For the text-containing cell, return its midpoint in [x, y] coordinate format. 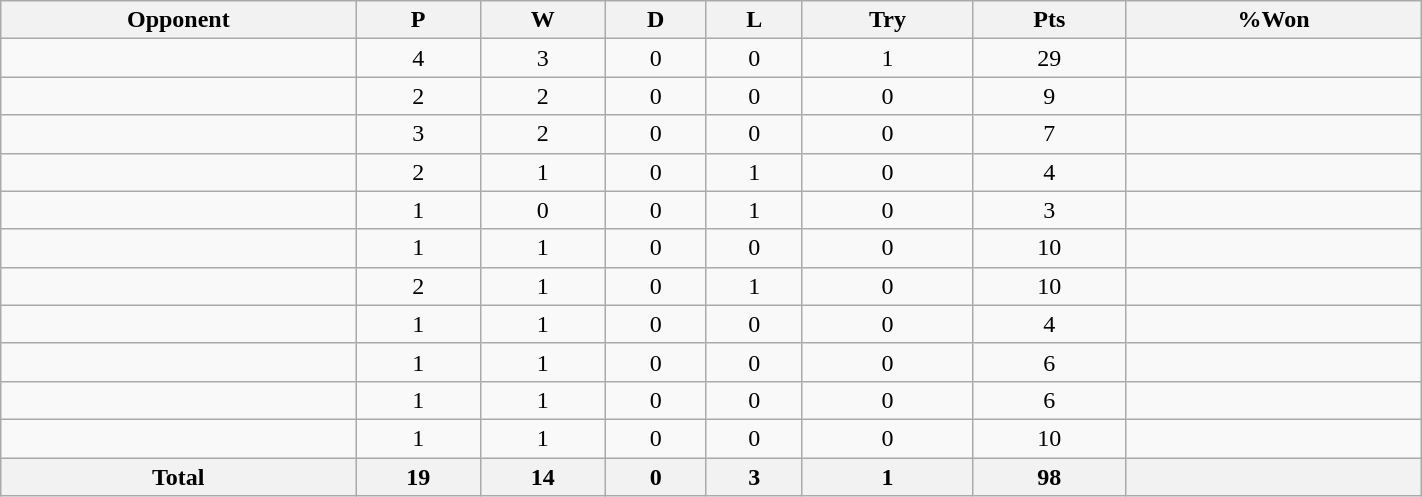
14 [544, 477]
9 [1050, 96]
Try [887, 20]
D [656, 20]
W [544, 20]
29 [1050, 58]
7 [1050, 134]
L [754, 20]
%Won [1274, 20]
Total [178, 477]
19 [418, 477]
98 [1050, 477]
Pts [1050, 20]
P [418, 20]
Opponent [178, 20]
